For the text-containing cell, return its midpoint in [x, y] coordinate format. 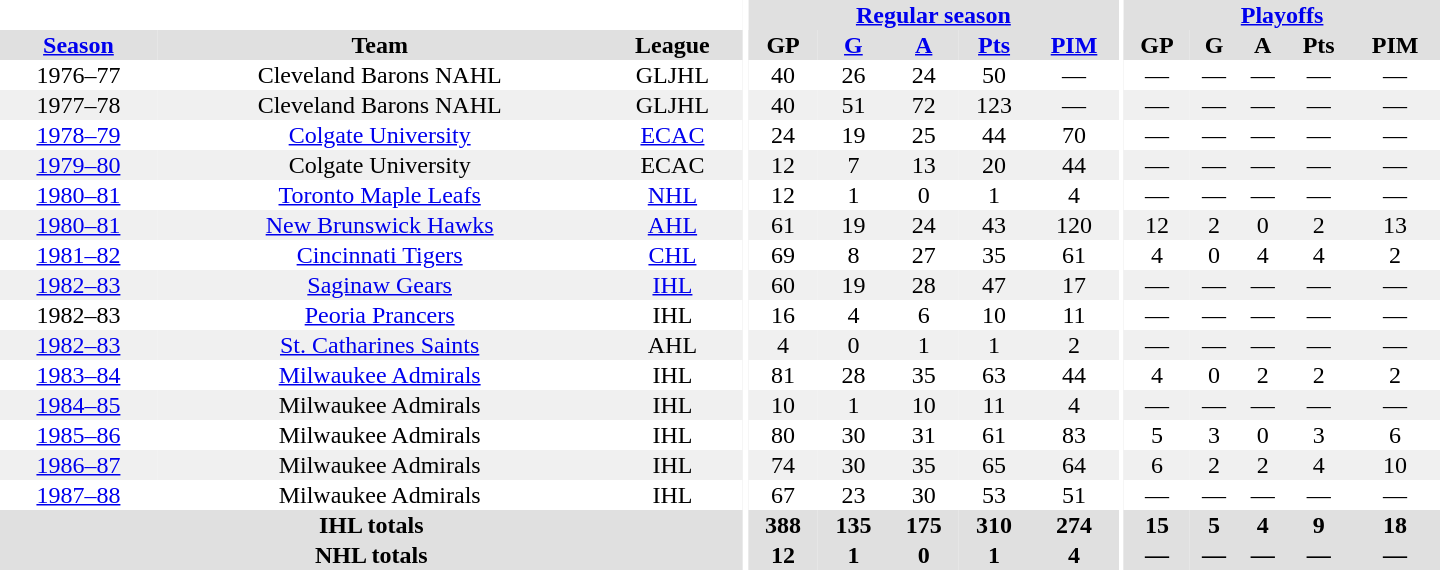
20 [994, 165]
123 [994, 105]
65 [994, 465]
1976–77 [78, 75]
Season [78, 45]
83 [1074, 435]
New Brunswick Hawks [380, 225]
1981–82 [78, 255]
8 [853, 255]
Team [380, 45]
120 [1074, 225]
CHL [672, 255]
27 [924, 255]
1978–79 [78, 135]
74 [783, 465]
Toronto Maple Leafs [380, 195]
25 [924, 135]
Regular season [934, 15]
NHL [672, 195]
53 [994, 495]
81 [783, 375]
50 [994, 75]
67 [783, 495]
69 [783, 255]
26 [853, 75]
23 [853, 495]
18 [1395, 525]
63 [994, 375]
League [672, 45]
Cincinnati Tigers [380, 255]
St. Catharines Saints [380, 345]
31 [924, 435]
135 [853, 525]
1979–80 [78, 165]
9 [1318, 525]
1983–84 [78, 375]
175 [924, 525]
16 [783, 315]
1984–85 [78, 405]
NHL totals [371, 555]
388 [783, 525]
80 [783, 435]
IHL totals [371, 525]
274 [1074, 525]
15 [1157, 525]
72 [924, 105]
7 [853, 165]
47 [994, 285]
Playoffs [1282, 15]
310 [994, 525]
64 [1074, 465]
70 [1074, 135]
1977–78 [78, 105]
1987–88 [78, 495]
Peoria Prancers [380, 315]
1985–86 [78, 435]
Saginaw Gears [380, 285]
17 [1074, 285]
60 [783, 285]
43 [994, 225]
1986–87 [78, 465]
